Identify which cell holds the provided text, then report its (x, y) central coordinate. 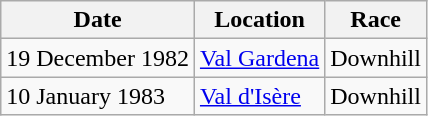
10 January 1983 (98, 96)
Val d'Isère (259, 96)
Val Gardena (259, 58)
Race (376, 20)
Location (259, 20)
19 December 1982 (98, 58)
Date (98, 20)
